Output the [x, y] coordinate of the center of the cell containing the given text.  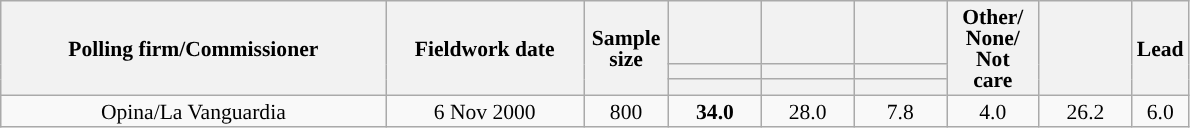
34.0 [716, 110]
Lead [1160, 48]
Other/None/Notcare [992, 48]
7.8 [900, 110]
6 Nov 2000 [485, 110]
26.2 [1086, 110]
6.0 [1160, 110]
4.0 [992, 110]
Polling firm/Commissioner [194, 48]
28.0 [808, 110]
Fieldwork date [485, 48]
Sample size [626, 48]
Opina/La Vanguardia [194, 110]
800 [626, 110]
